Locate the cell with the specified text and output its [X, Y] center coordinate. 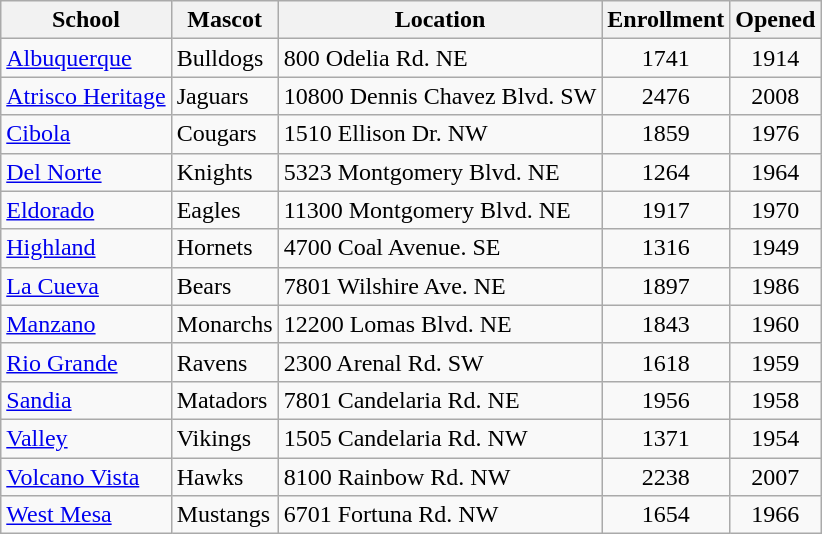
1958 [776, 400]
Cougars [224, 134]
Eldorado [86, 210]
Ravens [224, 362]
12200 Lomas Blvd. NE [440, 324]
1654 [666, 515]
2476 [666, 96]
1897 [666, 286]
Location [440, 20]
Vikings [224, 438]
Monarchs [224, 324]
La Cueva [86, 286]
Rio Grande [86, 362]
Volcano Vista [86, 477]
Jaguars [224, 96]
1960 [776, 324]
2300 Arenal Rd. SW [440, 362]
Hornets [224, 248]
Bears [224, 286]
1959 [776, 362]
2238 [666, 477]
Bulldogs [224, 58]
7801 Wilshire Ave. NE [440, 286]
Atrisco Heritage [86, 96]
5323 Montgomery Blvd. NE [440, 172]
Manzano [86, 324]
School [86, 20]
8100 Rainbow Rd. NW [440, 477]
1964 [776, 172]
Matadors [224, 400]
Eagles [224, 210]
7801 Candelaria Rd. NE [440, 400]
1859 [666, 134]
800 Odelia Rd. NE [440, 58]
6701 Fortuna Rd. NW [440, 515]
11300 Montgomery Blvd. NE [440, 210]
1741 [666, 58]
Valley [86, 438]
Del Norte [86, 172]
West Mesa [86, 515]
1914 [776, 58]
1843 [666, 324]
1316 [666, 248]
Mustangs [224, 515]
Mascot [224, 20]
1264 [666, 172]
1976 [776, 134]
1970 [776, 210]
2008 [776, 96]
4700 Coal Avenue. SE [440, 248]
Opened [776, 20]
Enrollment [666, 20]
Highland [86, 248]
1510 Ellison Dr. NW [440, 134]
2007 [776, 477]
10800 Dennis Chavez Blvd. SW [440, 96]
1986 [776, 286]
Sandia [86, 400]
Cibola [86, 134]
1917 [666, 210]
1505 Candelaria Rd. NW [440, 438]
1954 [776, 438]
1618 [666, 362]
Albuquerque [86, 58]
Hawks [224, 477]
1949 [776, 248]
1371 [666, 438]
1966 [776, 515]
1956 [666, 400]
Knights [224, 172]
